Return [X, Y] of the center of cell containing provided text 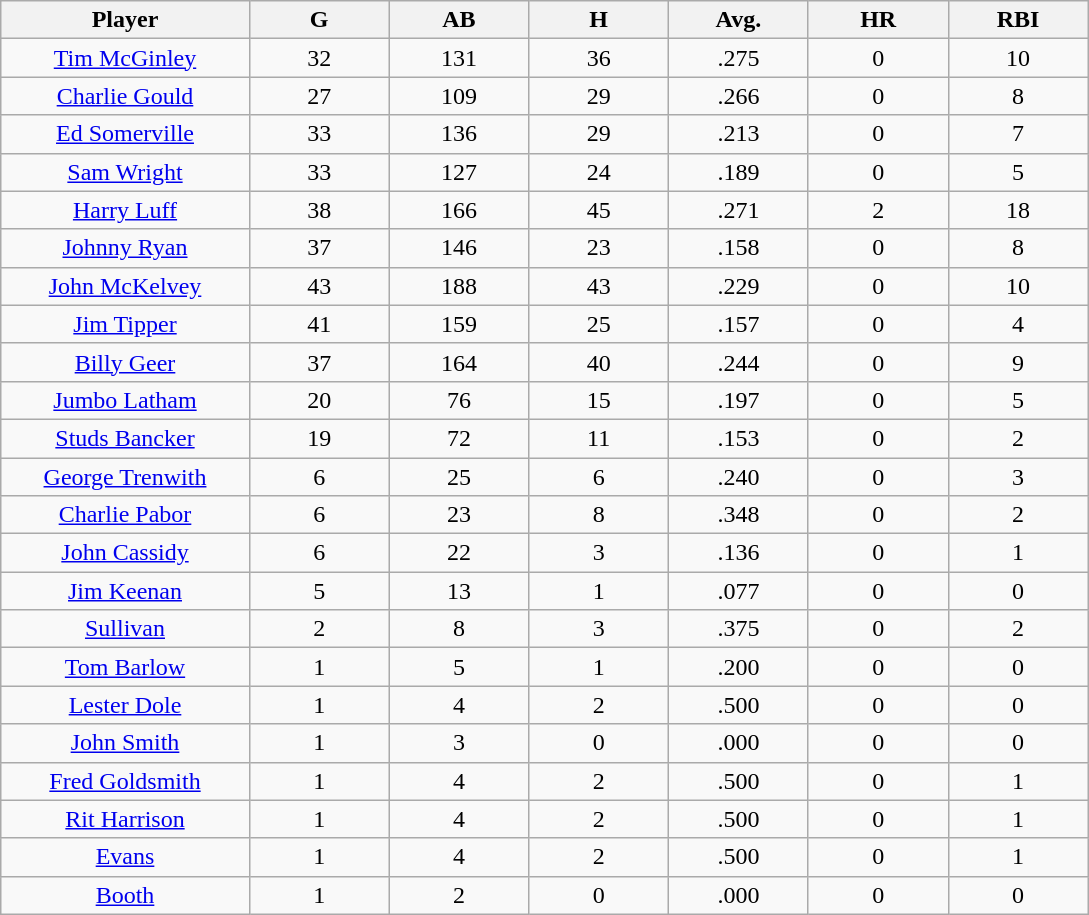
7 [1018, 134]
131 [459, 58]
AB [459, 20]
.158 [739, 248]
Rit Harrison [126, 819]
136 [459, 134]
.240 [739, 477]
Charlie Gould [126, 96]
H [599, 20]
John Smith [126, 743]
109 [459, 96]
76 [459, 400]
Lester Dole [126, 705]
Tim McGinley [126, 58]
.213 [739, 134]
40 [599, 362]
32 [319, 58]
.266 [739, 96]
Avg. [739, 20]
.229 [739, 286]
Studs Bancker [126, 438]
John Cassidy [126, 553]
159 [459, 324]
27 [319, 96]
24 [599, 172]
15 [599, 400]
.200 [739, 667]
John McKelvey [126, 286]
Player [126, 20]
.375 [739, 629]
.244 [739, 362]
146 [459, 248]
38 [319, 210]
Jim Keenan [126, 591]
George Trenwith [126, 477]
22 [459, 553]
.197 [739, 400]
Evans [126, 857]
RBI [1018, 20]
Tom Barlow [126, 667]
.077 [739, 591]
.136 [739, 553]
Harry Luff [126, 210]
.275 [739, 58]
13 [459, 591]
Sam Wright [126, 172]
Ed Somerville [126, 134]
164 [459, 362]
Booth [126, 895]
Jumbo Latham [126, 400]
18 [1018, 210]
188 [459, 286]
72 [459, 438]
HR [878, 20]
19 [319, 438]
.189 [739, 172]
.271 [739, 210]
.153 [739, 438]
G [319, 20]
Sullivan [126, 629]
.157 [739, 324]
45 [599, 210]
.348 [739, 515]
Johnny Ryan [126, 248]
9 [1018, 362]
Jim Tipper [126, 324]
Fred Goldsmith [126, 781]
11 [599, 438]
41 [319, 324]
166 [459, 210]
Charlie Pabor [126, 515]
Billy Geer [126, 362]
20 [319, 400]
127 [459, 172]
36 [599, 58]
